Determine the [x, y] coordinate at the center of the cell enclosing the given text.  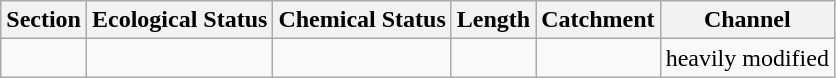
Section [44, 20]
Channel [747, 20]
Length [493, 20]
Chemical Status [362, 20]
heavily modified [747, 58]
Ecological Status [179, 20]
Catchment [598, 20]
